Return the (x, y) coordinate for the center point of the cell that contains the specified text.  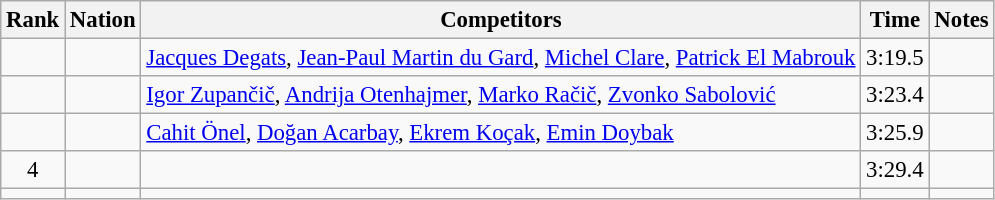
3:25.9 (895, 133)
3:29.4 (895, 170)
4 (33, 170)
Time (895, 20)
Nation (103, 20)
3:23.4 (895, 95)
Jacques Degats, Jean-Paul Martin du Gard, Michel Clare, Patrick El Mabrouk (501, 58)
Igor Zupančič, Andrija Otenhajmer, Marko Račič, Zvonko Sabolović (501, 95)
3:19.5 (895, 58)
Cahit Önel, Doğan Acarbay, Ekrem Koçak, Emin Doybak (501, 133)
Notes (962, 20)
Competitors (501, 20)
Rank (33, 20)
